Locate the cell with the specified text and output its [X, Y] center coordinate. 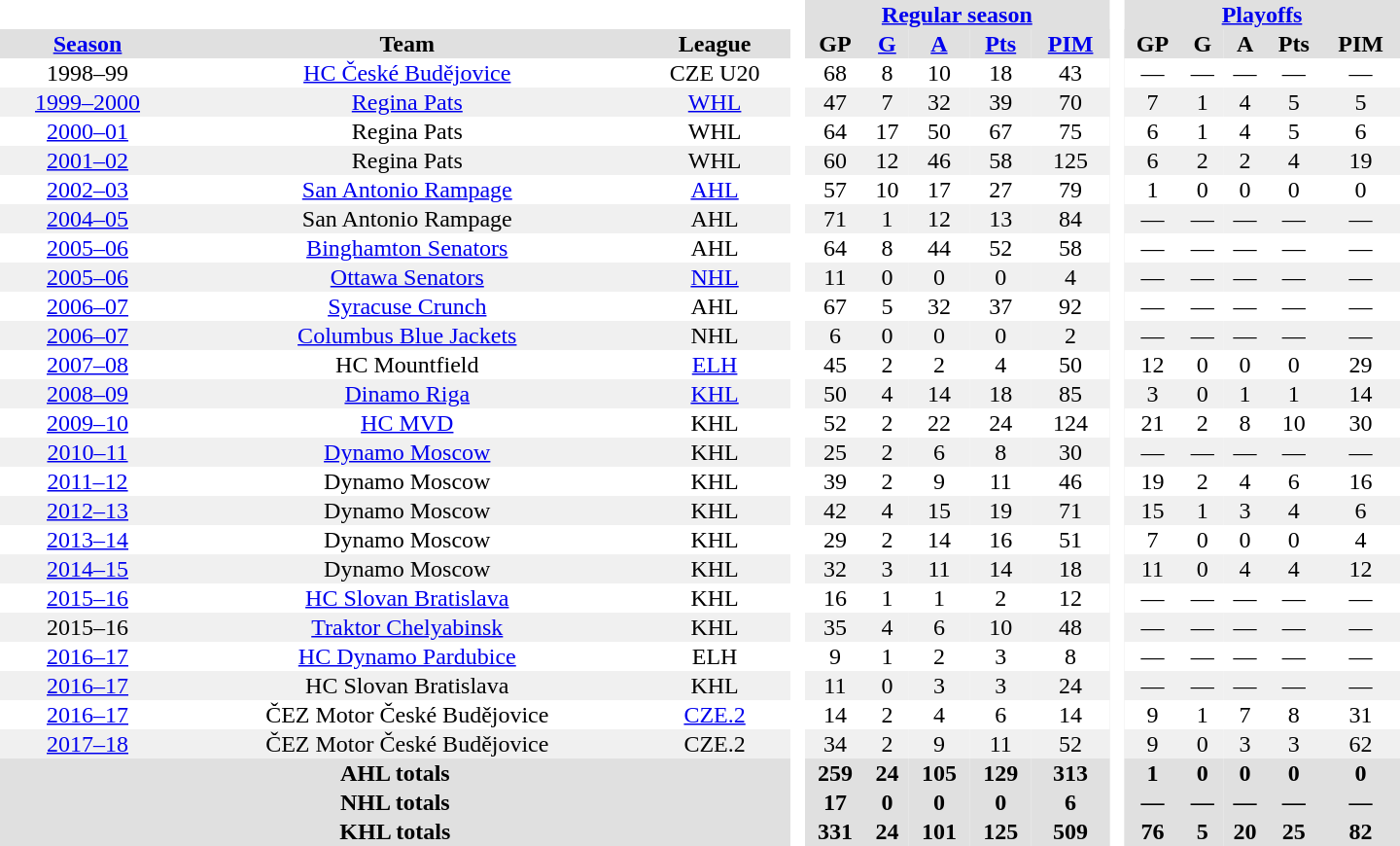
68 [834, 73]
47 [834, 102]
2001–02 [87, 160]
2008–09 [87, 394]
84 [1071, 219]
Syracuse Crunch [406, 306]
82 [1361, 831]
79 [1071, 190]
313 [1071, 773]
43 [1071, 73]
22 [939, 423]
2013–14 [87, 540]
2010–11 [87, 452]
2009–10 [87, 423]
NHL totals [395, 802]
2002–03 [87, 190]
76 [1153, 831]
70 [1071, 102]
13 [1001, 219]
27 [1001, 190]
2004–05 [87, 219]
35 [834, 627]
48 [1071, 627]
HC MVD [406, 423]
HC České Budějovice [406, 73]
1998–99 [87, 73]
Ottawa Senators [406, 277]
2011–12 [87, 481]
129 [1001, 773]
509 [1071, 831]
31 [1361, 715]
101 [939, 831]
75 [1071, 131]
34 [834, 744]
Binghamton Senators [406, 248]
KHL totals [395, 831]
Season [87, 44]
259 [834, 773]
HC Dynamo Pardubice [406, 656]
331 [834, 831]
2012–13 [87, 511]
Team [406, 44]
Dinamo Riga [406, 394]
44 [939, 248]
2007–08 [87, 365]
45 [834, 365]
CZE U20 [714, 73]
Playoffs [1262, 15]
85 [1071, 394]
1999–2000 [87, 102]
62 [1361, 744]
HC Mountfield [406, 365]
21 [1153, 423]
37 [1001, 306]
Regular season [957, 15]
League [714, 44]
57 [834, 190]
Traktor Chelyabinsk [406, 627]
105 [939, 773]
124 [1071, 423]
20 [1245, 831]
51 [1071, 540]
42 [834, 511]
Columbus Blue Jackets [406, 335]
AHL totals [395, 773]
2017–18 [87, 744]
2014–15 [87, 569]
92 [1071, 306]
60 [834, 160]
2000–01 [87, 131]
